Extract the (x, y) coordinate from the center of the cell holding the provided text.  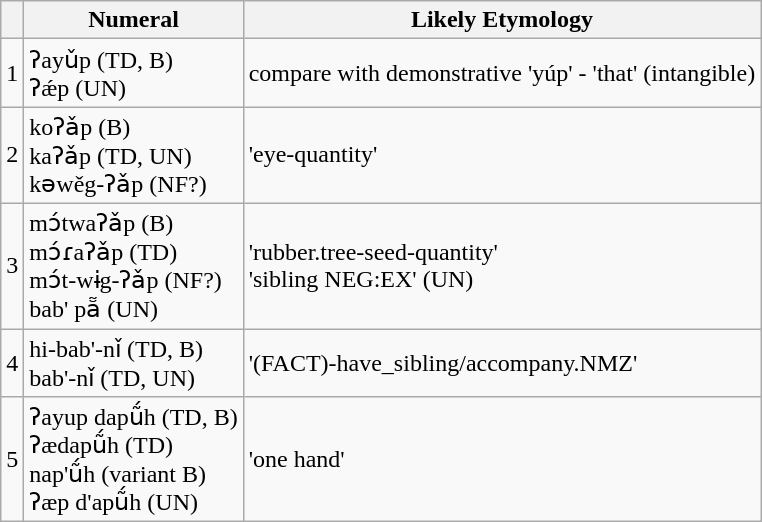
'eye-quantity' (502, 156)
koʔǎp (B)kaʔǎp (TD, UN)kəwěg-ʔǎp (NF?) (134, 156)
Numeral (134, 20)
1 (12, 73)
ʔayup dapṹh (TD, B)ʔædapṹh (TD)nap'ṹh (variant B)ʔæp d'apṹh (UN) (134, 460)
2 (12, 156)
'rubber.tree-seed-quantity''sibling NEG:EX' (UN) (502, 266)
3 (12, 266)
hi-bab'-nǐ (TD, B)bab'-nǐ (TD, UN) (134, 362)
mɔ́twaʔǎp (B)mɔ́ɾaʔǎp (TD)mɔ́t-wɨg-ʔǎp (NF?)bab' pẵ (UN) (134, 266)
'(FACT)-have_sibling/accompany.NMZ' (502, 362)
compare with demonstrative 'yúp' - 'that' (intangible) (502, 73)
4 (12, 362)
Likely Etymology (502, 20)
5 (12, 460)
'one hand' (502, 460)
ʔayǔp (TD, B)ʔǽp (UN) (134, 73)
